Determine the [x, y] coordinate at the center of the cell enclosing the given text.  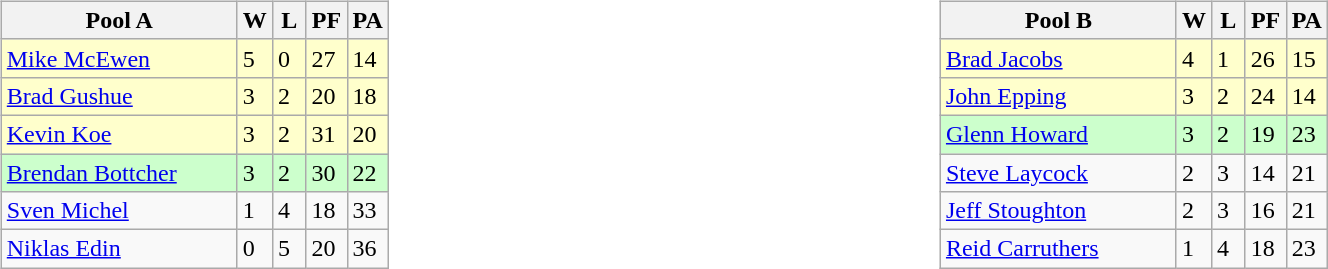
27 [326, 58]
26 [1266, 58]
Glenn Howard [1058, 134]
Niklas Edin [119, 249]
31 [326, 134]
24 [1266, 96]
Brad Jacobs [1058, 58]
Sven Michel [119, 211]
15 [1306, 58]
Pool B [1058, 20]
Jeff Stoughton [1058, 211]
Reid Carruthers [1058, 249]
Steve Laycock [1058, 173]
33 [368, 211]
Kevin Koe [119, 134]
Brendan Bottcher [119, 173]
16 [1266, 211]
Pool A [119, 20]
19 [1266, 134]
36 [368, 249]
John Epping [1058, 96]
30 [326, 173]
22 [368, 173]
Mike McEwen [119, 58]
Brad Gushue [119, 96]
